Determine the (X, Y) coordinate at the center of the cell enclosing the given text.  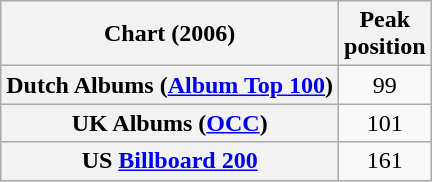
161 (385, 161)
UK Albums (OCC) (170, 123)
Peakposition (385, 34)
Dutch Albums (Album Top 100) (170, 85)
99 (385, 85)
US Billboard 200 (170, 161)
101 (385, 123)
Chart (2006) (170, 34)
